Output the (X, Y) coordinate of the center of the cell containing the given text.  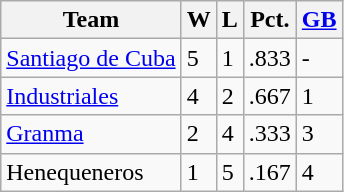
Pct. (270, 20)
- (319, 58)
.667 (270, 96)
Henequeneros (91, 172)
W (198, 20)
.167 (270, 172)
L (230, 20)
.333 (270, 134)
Granma (91, 134)
Santiago de Cuba (91, 58)
Industriales (91, 96)
GB (319, 20)
.833 (270, 58)
Team (91, 20)
3 (319, 134)
